Locate the cell with the specified text and output its [x, y] center coordinate. 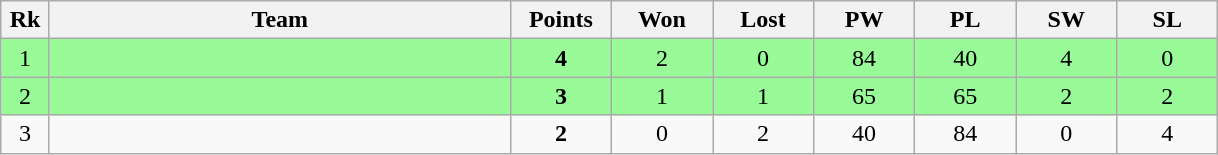
SL [1168, 20]
Won [662, 20]
PW [864, 20]
Lost [762, 20]
Team [280, 20]
PL [966, 20]
Points [560, 20]
Rk [26, 20]
SW [1066, 20]
